Extract the [X, Y] coordinate from the center of the cell holding the provided text.  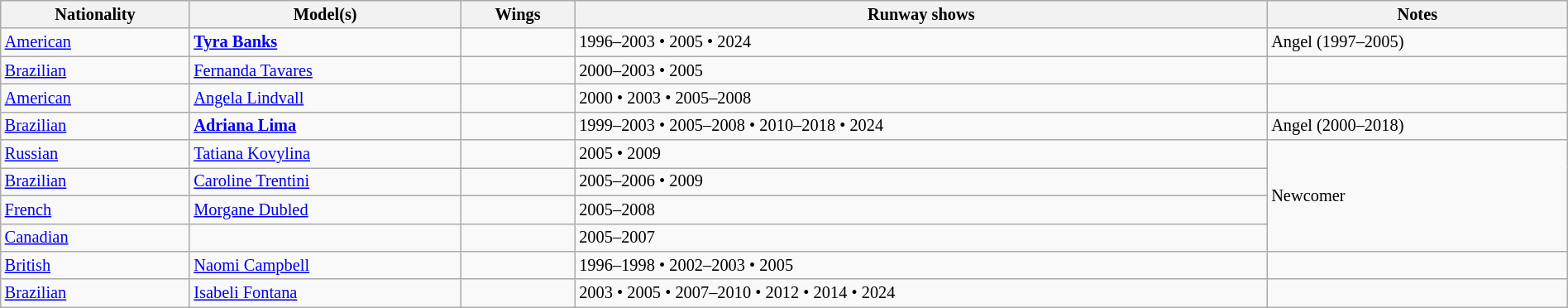
2000–2003 • 2005 [921, 70]
Caroline Trentini [324, 181]
Newcomer [1417, 195]
1999–2003 • 2005–2008 • 2010–2018 • 2024 [921, 126]
Naomi Campbell [324, 265]
Adriana Lima [324, 126]
Morgane Dubled [324, 209]
2000 • 2003 • 2005–2008 [921, 98]
Angel (1997–2005) [1417, 42]
Angel (2000–2018) [1417, 126]
British [96, 265]
Wings [518, 14]
Canadian [96, 238]
Isabeli Fontana [324, 293]
Russian [96, 154]
1996–1998 • 2002–2003 • 2005 [921, 265]
1996–2003 • 2005 • 2024 [921, 42]
Notes [1417, 14]
Runway shows [921, 14]
French [96, 209]
Nationality [96, 14]
Model(s) [324, 14]
2003 • 2005 • 2007–2010 • 2012 • 2014 • 2024 [921, 293]
2005 • 2009 [921, 154]
2005–2007 [921, 238]
Tatiana Kovylina [324, 154]
2005–2006 • 2009 [921, 181]
Fernanda Tavares [324, 70]
Angela Lindvall [324, 98]
2005–2008 [921, 209]
Tyra Banks [324, 42]
